Scan for the cell matching the given text and deliver its (X, Y) coordinate at center. 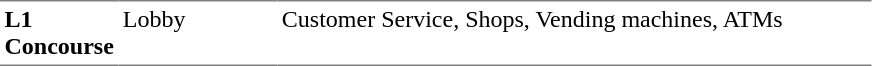
Customer Service, Shops, Vending machines, ATMs (574, 33)
Lobby (198, 33)
L1Concourse (59, 33)
